Scan for the cell matching the given text and deliver its [x, y] coordinate at center. 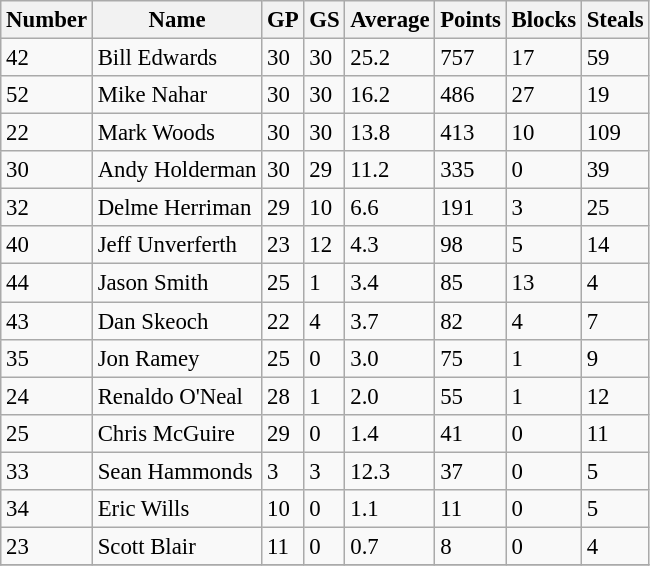
Mike Nahar [176, 95]
Mark Woods [176, 133]
GP [283, 20]
Points [470, 20]
52 [47, 95]
Chris McGuire [176, 433]
17 [544, 58]
39 [615, 170]
25.2 [390, 58]
13 [544, 283]
6.6 [390, 208]
1.4 [390, 433]
Jeff Unverferth [176, 245]
413 [470, 133]
Jon Ramey [176, 358]
Bill Edwards [176, 58]
42 [47, 58]
34 [47, 509]
757 [470, 58]
335 [470, 170]
28 [283, 396]
82 [470, 321]
75 [470, 358]
Blocks [544, 20]
Name [176, 20]
3.7 [390, 321]
44 [47, 283]
98 [470, 245]
11.2 [390, 170]
37 [470, 471]
40 [47, 245]
8 [470, 546]
32 [47, 208]
Number [47, 20]
16.2 [390, 95]
41 [470, 433]
3.0 [390, 358]
9 [615, 358]
Average [390, 20]
7 [615, 321]
486 [470, 95]
GS [324, 20]
Sean Hammonds [176, 471]
Delme Herriman [176, 208]
Dan Skeoch [176, 321]
Renaldo O'Neal [176, 396]
13.8 [390, 133]
Andy Holderman [176, 170]
Steals [615, 20]
4.3 [390, 245]
14 [615, 245]
59 [615, 58]
2.0 [390, 396]
35 [47, 358]
24 [47, 396]
55 [470, 396]
19 [615, 95]
43 [47, 321]
Scott Blair [176, 546]
Eric Wills [176, 509]
12.3 [390, 471]
3.4 [390, 283]
109 [615, 133]
1.1 [390, 509]
0.7 [390, 546]
191 [470, 208]
85 [470, 283]
33 [47, 471]
Jason Smith [176, 283]
27 [544, 95]
